Find where the given text appears and provide that cell's center as (X, Y) coordinate. 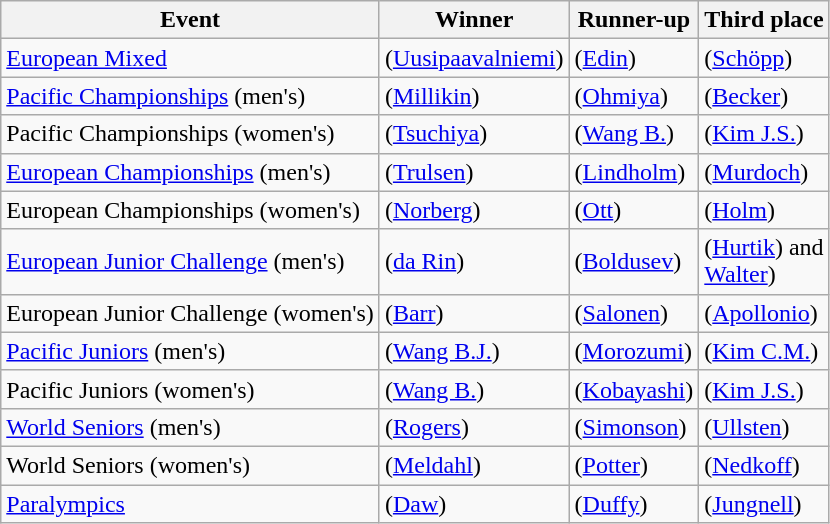
(da Rin) (474, 262)
Pacific Championships (women's) (190, 134)
(Morozumi) (634, 351)
(Uusipaavalniemi) (474, 58)
(Barr) (474, 313)
(Apollonio) (764, 313)
(Lindholm) (634, 172)
(Trulsen) (474, 172)
(Boldusev) (634, 262)
(Murdoch) (764, 172)
(Ullsten) (764, 427)
Runner-up (634, 20)
(Schöpp) (764, 58)
(Duffy) (634, 503)
(Hurtik) and Walter) (764, 262)
European Mixed (190, 58)
European Junior Challenge (men's) (190, 262)
(Potter) (634, 465)
(Ott) (634, 210)
Pacific Juniors (men's) (190, 351)
Pacific Juniors (women's) (190, 389)
(Daw) (474, 503)
(Ohmiya) (634, 96)
(Rogers) (474, 427)
(Edin) (634, 58)
(Holm) (764, 210)
Pacific Championships (men's) (190, 96)
World Seniors (women's) (190, 465)
(Kobayashi) (634, 389)
(Salonen) (634, 313)
Winner (474, 20)
(Tsuchiya) (474, 134)
World Seniors (men's) (190, 427)
(Simonson) (634, 427)
European Championships (men's) (190, 172)
Third place (764, 20)
(Jungnell) (764, 503)
Event (190, 20)
(Norberg) (474, 210)
Paralympics (190, 503)
(Wang B.J.) (474, 351)
(Millikin) (474, 96)
(Kim C.M.) (764, 351)
(Nedkoff) (764, 465)
(Becker) (764, 96)
(Meldahl) (474, 465)
European Junior Challenge (women's) (190, 313)
European Championships (women's) (190, 210)
